Search for the cell housing the specified text and yield its (x, y) center coordinate. 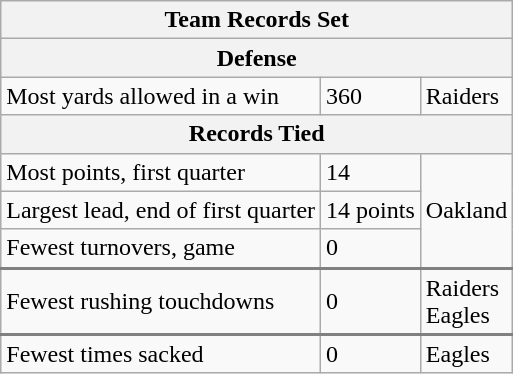
Fewest times sacked (161, 354)
Largest lead, end of first quarter (161, 210)
Team Records Set (257, 20)
14 points (371, 210)
Records Tied (257, 134)
Most points, first quarter (161, 172)
Defense (257, 58)
360 (371, 96)
14 (371, 172)
Oakland (466, 210)
RaidersEagles (466, 302)
Eagles (466, 354)
Fewest rushing touchdowns (161, 302)
Most yards allowed in a win (161, 96)
Raiders (466, 96)
Fewest turnovers, game (161, 248)
